Scan for the cell matching the given text and deliver its [X, Y] coordinate at center. 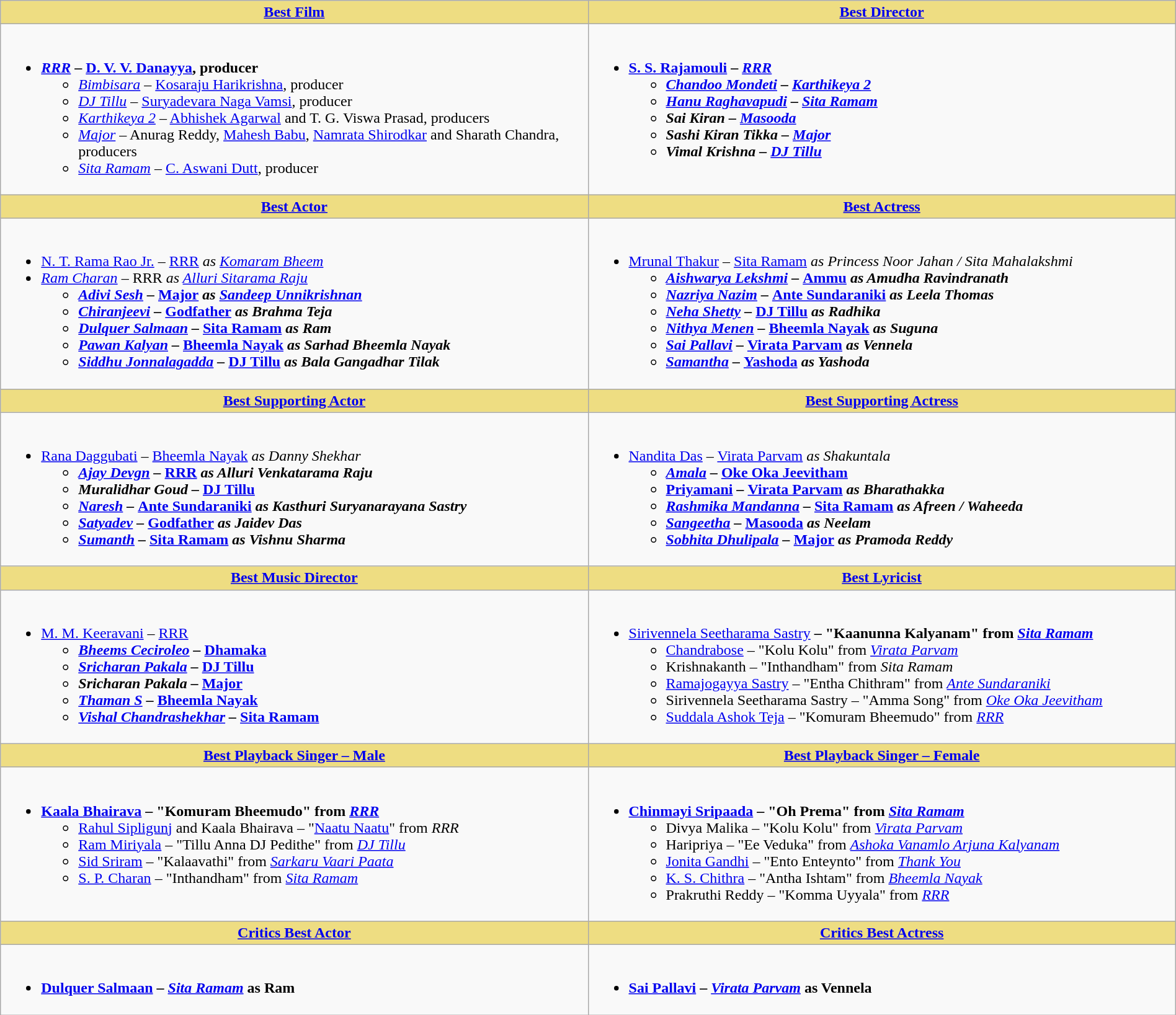
Critics Best Actress [882, 933]
Sai Pallavi – Virata Parvam as Vennela [882, 980]
Critics Best Actor [294, 933]
S. S. Rajamouli – RRRChandoo Mondeti – Karthikeya 2Hanu Raghavapudi – Sita RamamSai Kiran – MasoodaSashi Kiran Tikka – MajorVimal Krishna – DJ Tillu [882, 109]
Best Supporting Actress [882, 401]
Best Actor [294, 206]
Best Playback Singer – Female [882, 755]
Best Playback Singer – Male [294, 755]
Best Film [294, 12]
Best Actress [882, 206]
Best Director [882, 12]
Best Supporting Actor [294, 401]
Best Lyricist [882, 578]
Best Music Director [294, 578]
Dulquer Salmaan – Sita Ramam as Ram [294, 980]
